Capture the cell that displays the provided text and extract its (X, Y) central coordinate. 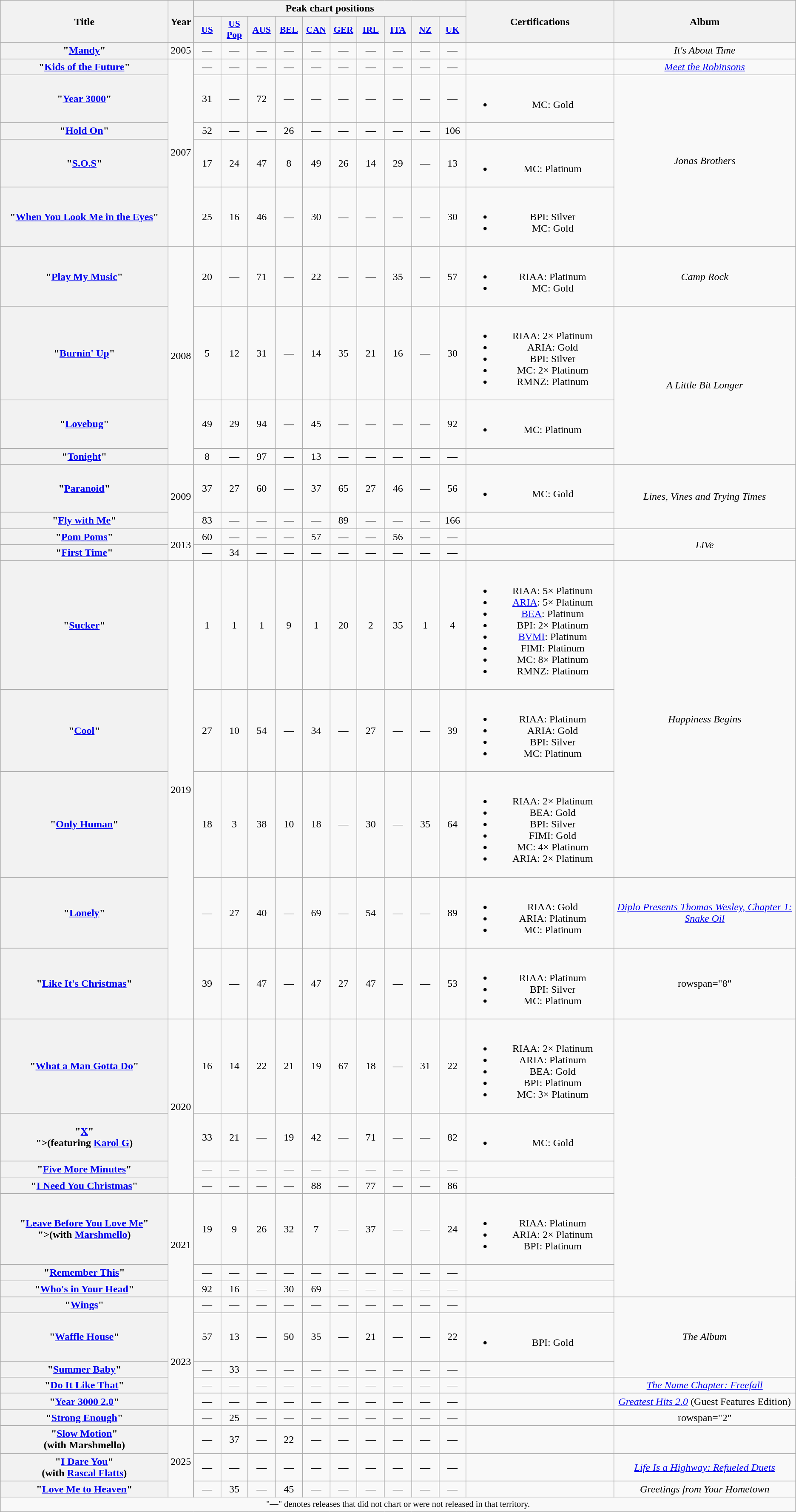
RIAA: PlatinumARIA: 2× PlatinumBPI: Platinum (540, 1229)
"Waffle House" (84, 1337)
"Year 3000" (84, 99)
Peak chart positions (330, 8)
2025 (181, 1461)
USPop (234, 30)
42 (316, 1137)
2013 (181, 545)
3 (234, 824)
Diplo Presents Thomas Wesley, Chapter 1: Snake Oil (705, 913)
"Kids of the Future" (84, 67)
Year (181, 21)
RIAA: PlatinumARIA: GoldBPI: SilverMC: Platinum (540, 731)
UK (452, 30)
rowspan="8" (705, 983)
Title (84, 21)
32 (289, 1229)
"Remember This" (84, 1272)
2019 (181, 790)
rowspan="2" (705, 1418)
"Strong Enough" (84, 1418)
"Summer Baby" (84, 1369)
It's About Time (705, 51)
"Fly with Me" (84, 521)
GER (344, 30)
52 (207, 131)
RIAA: PlatinumBPI: SilverMC: Platinum (540, 983)
BEL (289, 30)
"Love Me to Heaven" (84, 1489)
Greatest Hits 2.0 (Guest Features Edition) (705, 1402)
CAN (316, 30)
2008 (181, 355)
"First Time" (84, 553)
Certifications (540, 21)
Meet the Robinsons (705, 67)
97 (262, 456)
"Lonely" (84, 913)
Jonas Brothers (705, 161)
2 (371, 625)
"Sucker" (84, 625)
Album (705, 21)
Greetings from Your Hometown (705, 1489)
"Paranoid" (84, 489)
50 (289, 1337)
RIAA: 5× PlatinumARIA: 5× PlatinumBEA: PlatinumBPI: 2× PlatinumBVMI: PlatinumFIMI: PlatinumMC: 8× PlatinumRMNZ: Platinum (540, 625)
67 (344, 1066)
"I Need You Christmas" (84, 1185)
2005 (181, 51)
"Burnin' Up" (84, 353)
"Slow Motion"(with Marshmello) (84, 1440)
"Pom Poms" (84, 537)
2023 (181, 1362)
RIAA: 2× PlatinumARIA: PlatinumBEA: GoldBPI: PlatinumMC: 3× Platinum (540, 1066)
BPI: SilverMC: Gold (540, 217)
"—" denotes releases that did not chart or were not released in that territory. (398, 1504)
17 (207, 163)
2009 (181, 496)
"Tonight" (84, 456)
"S.O.S" (84, 163)
12 (234, 353)
"Wings" (84, 1305)
2021 (181, 1245)
82 (452, 1137)
7 (316, 1229)
"Leave Before You Love Me"">(with Marshmello) (84, 1229)
4 (452, 625)
RIAA: PlatinumMC: Gold (540, 276)
83 (207, 521)
"Play My Music" (84, 276)
BPI: Gold (540, 1337)
"X"">(featuring Karol G) (84, 1137)
"Who's in Your Head" (84, 1289)
Camp Rock (705, 276)
94 (262, 424)
Life Is a Highway: Refueled Duets (705, 1467)
53 (452, 983)
"When You Look Me in the Eyes" (84, 217)
IRL (371, 30)
"Like It's Christmas" (84, 983)
LiVe (705, 545)
"Lovebug" (84, 424)
US (207, 30)
ITA (398, 30)
166 (452, 521)
The Album (705, 1337)
5 (207, 353)
"Hold On" (84, 131)
86 (452, 1185)
RIAA: 2× PlatinumARIA: GoldBPI: SilverMC: 2× PlatinumRMNZ: Platinum (540, 353)
77 (371, 1185)
64 (452, 824)
"I Dare You"(with Rascal Flatts) (84, 1467)
38 (262, 824)
Happiness Begins (705, 719)
88 (316, 1185)
40 (262, 913)
"What a Man Gotta Do" (84, 1066)
65 (344, 489)
RIAA: 2× PlatinumBEA: GoldBPI: SilverFIMI: GoldMC: 4× PlatinumARIA: 2× Platinum (540, 824)
2007 (181, 153)
"Cool" (84, 731)
The Name Chapter: Freefall (705, 1385)
"Only Human" (84, 824)
Lines, Vines and Trying Times (705, 496)
72 (262, 99)
AUS (262, 30)
"Five More Minutes" (84, 1169)
106 (452, 131)
A Little Bit Longer (705, 385)
2020 (181, 1106)
NZ (425, 30)
RIAA: GoldARIA: PlatinumMC: Platinum (540, 913)
"Mandy" (84, 51)
"Year 3000 2.0" (84, 1402)
"Do It Like That" (84, 1385)
